From the cell containing the given text, extract its center point as (X, Y) coordinate. 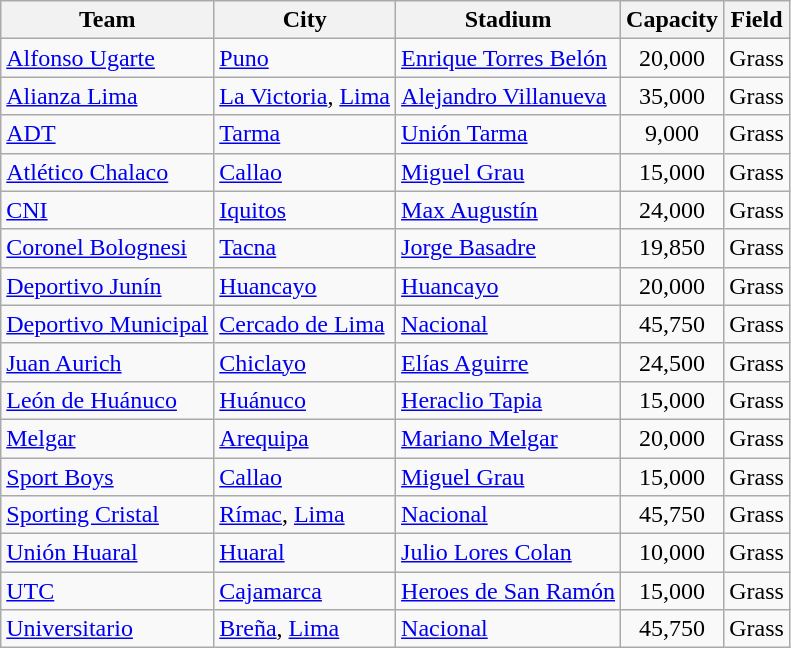
9,000 (672, 134)
Deportivo Municipal (108, 324)
Field (757, 20)
Melgar (108, 438)
24,500 (672, 362)
Stadium (508, 20)
Cercado de Lima (305, 324)
Unión Tarma (508, 134)
Chiclayo (305, 362)
Sporting Cristal (108, 515)
Huaral (305, 553)
Tarma (305, 134)
Arequipa (305, 438)
ADT (108, 134)
Puno (305, 58)
Heraclio Tapia (508, 400)
Julio Lores Colan (508, 553)
Max Augustín (508, 210)
Cajamarca (305, 591)
35,000 (672, 96)
Coronel Bolognesi (108, 248)
10,000 (672, 553)
24,000 (672, 210)
Enrique Torres Belón (508, 58)
Universitario (108, 629)
La Victoria, Lima (305, 96)
Atlético Chalaco (108, 172)
Mariano Melgar (508, 438)
Deportivo Junín (108, 286)
Tacna (305, 248)
Heroes de San Ramón (508, 591)
Elías Aguirre (508, 362)
City (305, 20)
Alejandro Villanueva (508, 96)
CNI (108, 210)
Sport Boys (108, 477)
Jorge Basadre (508, 248)
UTC (108, 591)
19,850 (672, 248)
Huánuco (305, 400)
Iquitos (305, 210)
Rímac, Lima (305, 515)
León de Huánuco (108, 400)
Alfonso Ugarte (108, 58)
Capacity (672, 20)
Breña, Lima (305, 629)
Unión Huaral (108, 553)
Team (108, 20)
Alianza Lima (108, 96)
Juan Aurich (108, 362)
